Return the (x, y) coordinate for the center point of the cell that contains the specified text.  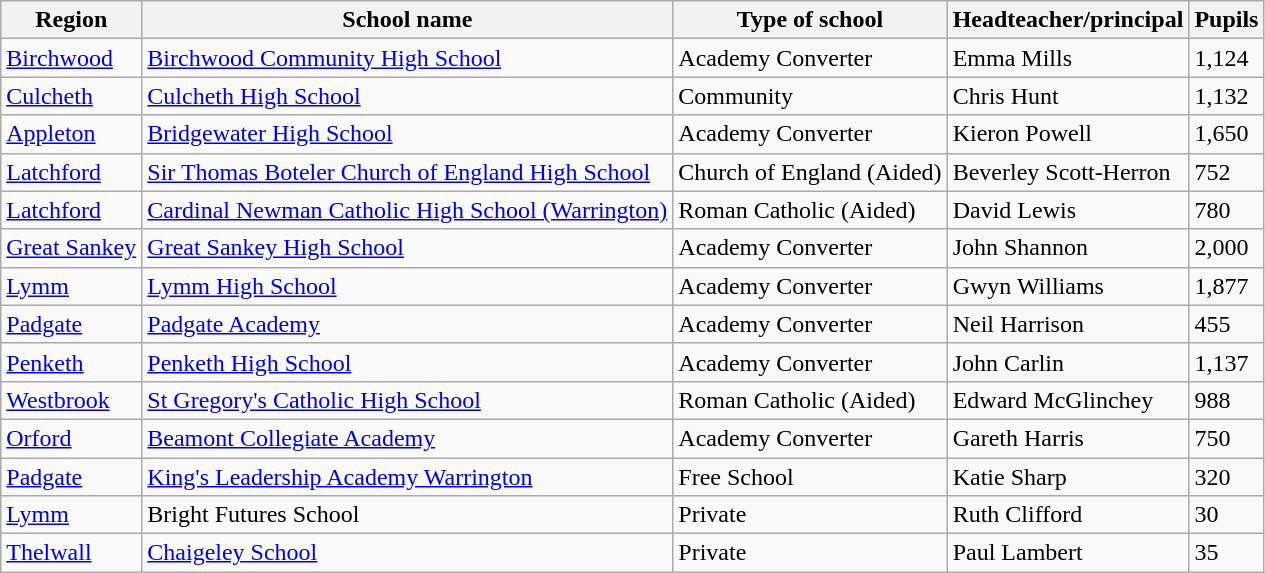
988 (1226, 400)
Gareth Harris (1068, 438)
Type of school (810, 20)
School name (408, 20)
750 (1226, 438)
Chris Hunt (1068, 96)
Community (810, 96)
Penketh (72, 362)
Paul Lambert (1068, 553)
Penketh High School (408, 362)
Lymm High School (408, 286)
Headteacher/principal (1068, 20)
Gwyn Williams (1068, 286)
Appleton (72, 134)
30 (1226, 515)
Thelwall (72, 553)
Bright Futures School (408, 515)
Padgate Academy (408, 324)
John Carlin (1068, 362)
Ruth Clifford (1068, 515)
Katie Sharp (1068, 477)
1,137 (1226, 362)
Birchwood (72, 58)
Great Sankey (72, 248)
Chaigeley School (408, 553)
1,877 (1226, 286)
Emma Mills (1068, 58)
2,000 (1226, 248)
780 (1226, 210)
Neil Harrison (1068, 324)
Beverley Scott-Herron (1068, 172)
Kieron Powell (1068, 134)
Culcheth (72, 96)
King's Leadership Academy Warrington (408, 477)
St Gregory's Catholic High School (408, 400)
Church of England (Aided) (810, 172)
Pupils (1226, 20)
Region (72, 20)
752 (1226, 172)
Beamont Collegiate Academy (408, 438)
Great Sankey High School (408, 248)
Sir Thomas Boteler Church of England High School (408, 172)
Birchwood Community High School (408, 58)
Cardinal Newman Catholic High School (Warrington) (408, 210)
John Shannon (1068, 248)
Orford (72, 438)
Westbrook (72, 400)
1,124 (1226, 58)
Free School (810, 477)
Edward McGlinchey (1068, 400)
David Lewis (1068, 210)
1,650 (1226, 134)
Culcheth High School (408, 96)
1,132 (1226, 96)
320 (1226, 477)
455 (1226, 324)
35 (1226, 553)
Bridgewater High School (408, 134)
